Output the [x, y] coordinate of the center of the cell containing the given text.  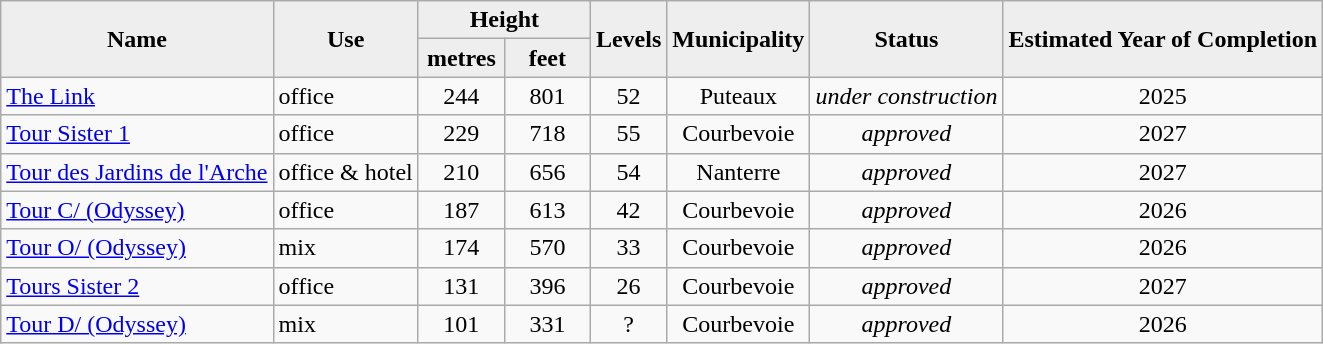
Municipality [738, 39]
Tour C/ (Odyssey) [137, 210]
187 [461, 210]
54 [628, 172]
55 [628, 134]
570 [547, 248]
Tour des Jardins de l'Arche [137, 172]
Levels [628, 39]
Tour O/ (Odyssey) [137, 248]
52 [628, 96]
Tours Sister 2 [137, 286]
? [628, 324]
210 [461, 172]
Puteaux [738, 96]
42 [628, 210]
Status [906, 39]
613 [547, 210]
801 [547, 96]
Estimated Year of Completion [1163, 39]
718 [547, 134]
metres [461, 58]
244 [461, 96]
The Link [137, 96]
174 [461, 248]
Use [346, 39]
Tour Sister 1 [137, 134]
101 [461, 324]
office & hotel [346, 172]
331 [547, 324]
33 [628, 248]
26 [628, 286]
131 [461, 286]
Tour D/ (Odyssey) [137, 324]
656 [547, 172]
feet [547, 58]
2025 [1163, 96]
Name [137, 39]
under construction [906, 96]
Height [504, 20]
229 [461, 134]
Nanterre [738, 172]
396 [547, 286]
